Return the [X, Y] coordinate for the center point of the cell that contains the specified text.  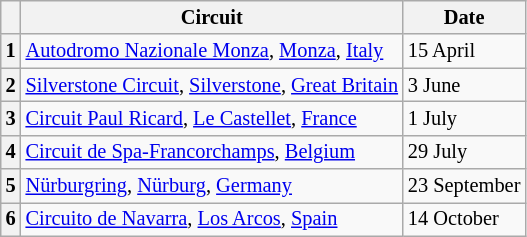
Circuit Paul Ricard, Le Castellet, France [212, 118]
Date [464, 17]
6 [11, 219]
Circuit [212, 17]
14 October [464, 219]
Nürburgring, Nürburg, Germany [212, 186]
4 [11, 152]
1 July [464, 118]
3 June [464, 85]
Circuito de Navarra, Los Arcos, Spain [212, 219]
29 July [464, 152]
1 [11, 51]
2 [11, 85]
Circuit de Spa-Francorchamps, Belgium [212, 152]
Autodromo Nazionale Monza, Monza, Italy [212, 51]
5 [11, 186]
23 September [464, 186]
15 April [464, 51]
3 [11, 118]
Silverstone Circuit, Silverstone, Great Britain [212, 85]
